Return [x, y] of the center of cell containing provided text 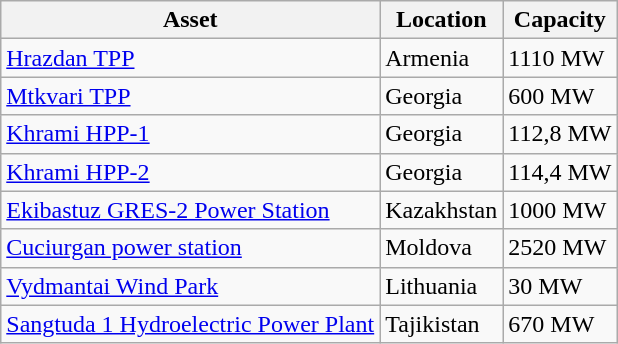
30 MW [560, 286]
Kazakhstan [442, 210]
Sangtuda 1 Hydroelectric Power Plant [190, 324]
Capacity [560, 20]
2520 MW [560, 248]
112,8 MW [560, 134]
600 MW [560, 96]
114,4 MW [560, 172]
1110 MW [560, 58]
1000 MW [560, 210]
Khrami HPP-2 [190, 172]
Asset [190, 20]
Mtkvari TPP [190, 96]
Location [442, 20]
Lithuania [442, 286]
Tajikistan [442, 324]
Cuciurgan power station [190, 248]
Vydmantai Wind Park [190, 286]
Khrami HPP-1 [190, 134]
Ekibastuz GRES-2 Power Station [190, 210]
Hrazdan TPP [190, 58]
Moldova [442, 248]
670 MW [560, 324]
Armenia [442, 58]
